Detect which cell encompasses the target text, then output its (x, y) center coordinate. 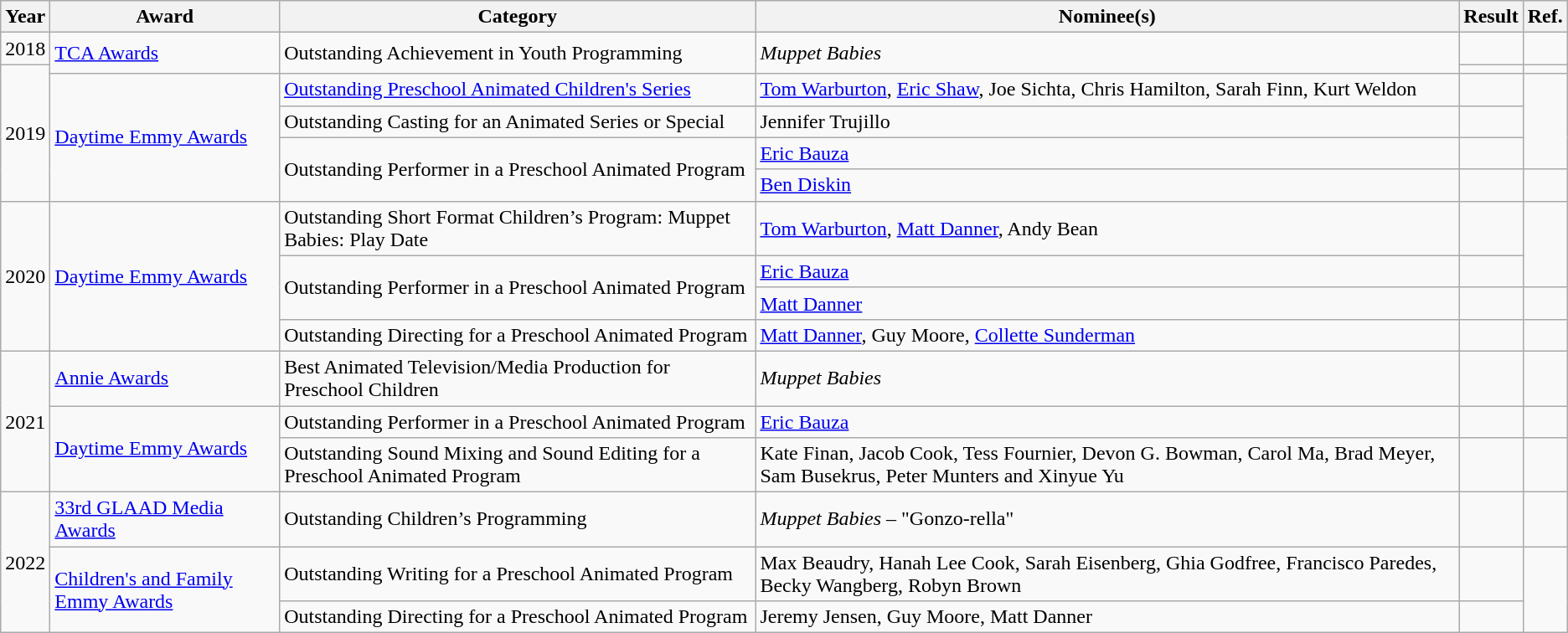
Annie Awards (165, 378)
Award (165, 17)
2018 (25, 49)
Kate Finan, Jacob Cook, Tess Fournier, Devon G. Bowman, Carol Ma, Brad Meyer, Sam Busekrus, Peter Munters and Xinyue Yu (1107, 466)
Matt Danner (1107, 303)
Outstanding Casting for an Animated Series or Special (518, 121)
Muppet Babies – "Gonzo-rella" (1107, 519)
Year (25, 17)
Tom Warburton, Eric Shaw, Joe Sichta, Chris Hamilton, Sarah Finn, Kurt Weldon (1107, 90)
Category (518, 17)
Jennifer Trujillo (1107, 121)
Matt Danner, Guy Moore, Collette Sunderman (1107, 335)
Ben Diskin (1107, 185)
Outstanding Preschool Animated Children's Series (518, 90)
Tom Warburton, Matt Danner, Andy Bean (1107, 228)
Ref. (1545, 17)
Outstanding Achievement in Youth Programming (518, 54)
Outstanding Children’s Programming (518, 519)
TCA Awards (165, 54)
Jeremy Jensen, Guy Moore, Matt Danner (1107, 617)
Outstanding Sound Mixing and Sound Editing for a Preschool Animated Program (518, 466)
2020 (25, 276)
Best Animated Television/Media Production for Preschool Children (518, 378)
Result (1491, 17)
2019 (25, 132)
Nominee(s) (1107, 17)
Outstanding Writing for a Preschool Animated Program (518, 574)
2021 (25, 421)
Children's and Family Emmy Awards (165, 589)
33rd GLAAD Media Awards (165, 519)
2022 (25, 563)
Outstanding Short Format Children’s Program: Muppet Babies: Play Date (518, 228)
Max Beaudry, Hanah Lee Cook, Sarah Eisenberg, Ghia Godfree, Francisco Paredes, Becky Wangberg, Robyn Brown (1107, 574)
